Capture the cell that displays the provided text and extract its (x, y) central coordinate. 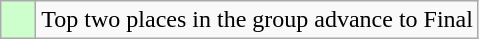
Top two places in the group advance to Final (258, 20)
